Locate the cell with the specified text and output its (X, Y) center coordinate. 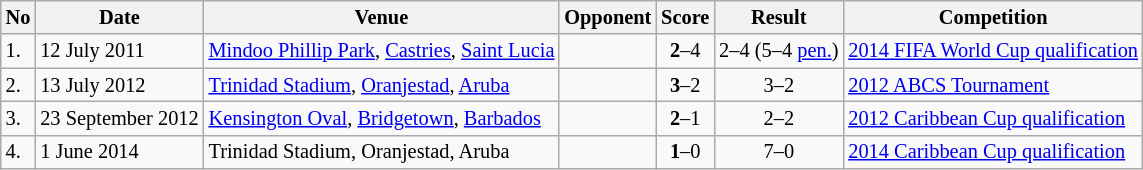
Venue (382, 17)
13 July 2012 (119, 85)
3. (18, 118)
23 September 2012 (119, 118)
Date (119, 17)
Mindoo Phillip Park, Castries, Saint Lucia (382, 51)
2–4 (685, 51)
Score (685, 17)
7–0 (778, 152)
2–4 (5–4 pen.) (778, 51)
1 June 2014 (119, 152)
Competition (993, 17)
2–2 (778, 118)
1. (18, 51)
2014 FIFA World Cup qualification (993, 51)
No (18, 17)
Result (778, 17)
Kensington Oval, Bridgetown, Barbados (382, 118)
2014 Caribbean Cup qualification (993, 152)
1–0 (685, 152)
2012 ABCS Tournament (993, 85)
4. (18, 152)
Opponent (608, 17)
2. (18, 85)
2012 Caribbean Cup qualification (993, 118)
12 July 2011 (119, 51)
2–1 (685, 118)
